Output the (X, Y) coordinate of the center of the cell containing the given text.  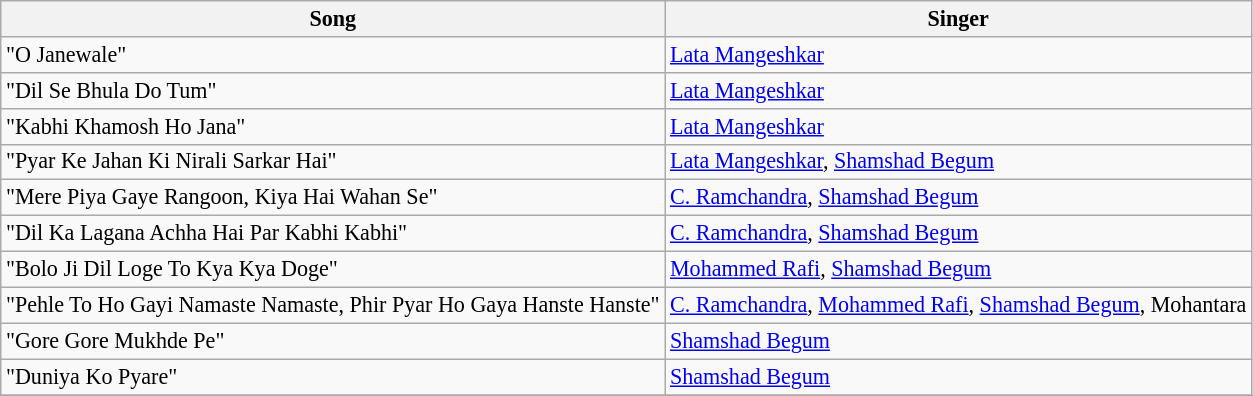
"Dil Se Bhula Do Tum" (333, 90)
C. Ramchandra, Mohammed Rafi, Shamshad Begum, Mohantara (958, 305)
Lata Mangeshkar, Shamshad Begum (958, 162)
"Bolo Ji Dil Loge To Kya Kya Doge" (333, 269)
"Kabhi Khamosh Ho Jana" (333, 126)
Singer (958, 18)
"Mere Piya Gaye Rangoon, Kiya Hai Wahan Se" (333, 198)
"O Janewale" (333, 54)
"Pehle To Ho Gayi Namaste Namaste, Phir Pyar Ho Gaya Hanste Hanste" (333, 305)
"Pyar Ke Jahan Ki Nirali Sarkar Hai" (333, 162)
Song (333, 18)
"Dil Ka Lagana Achha Hai Par Kabhi Kabhi" (333, 233)
"Duniya Ko Pyare" (333, 377)
Mohammed Rafi, Shamshad Begum (958, 269)
"Gore Gore Mukhde Pe" (333, 341)
